Capture the cell that displays the provided text and extract its (x, y) central coordinate. 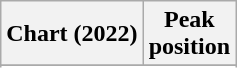
Peakposition (189, 34)
Chart (2022) (72, 34)
